Output the [x, y] coordinate of the center of the cell containing the given text.  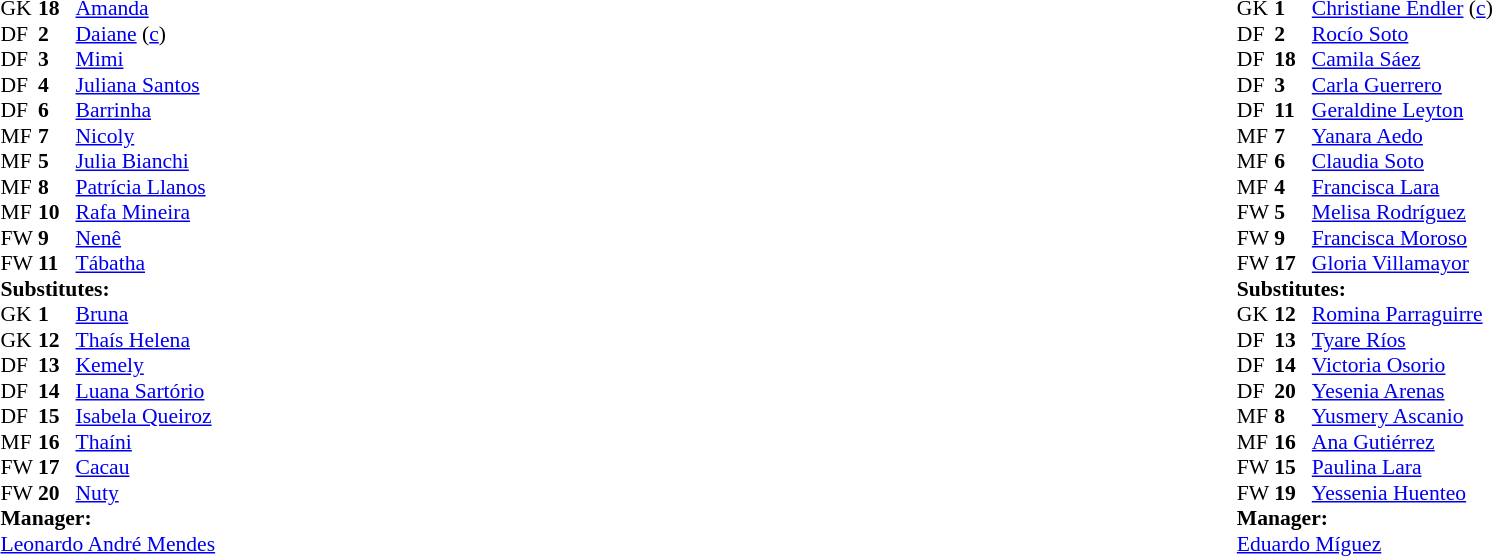
Tábatha [146, 263]
Substitutes: [108, 289]
Kemely [146, 365]
Nuty [146, 493]
Manager: [108, 519]
Isabela Queiroz [146, 417]
Cacau [146, 467]
Rafa Mineira [146, 213]
Julia Bianchi [146, 161]
Patrícia Llanos [146, 187]
Nicoly [146, 136]
Daiane (c) [146, 34]
1 [57, 315]
Bruna [146, 315]
Mimi [146, 59]
Thaíni [146, 442]
Thaís Helena [146, 340]
19 [1293, 493]
18 [1293, 59]
10 [57, 213]
Barrinha [146, 111]
Luana Sartório [146, 391]
Nenê [146, 238]
Juliana Santos [146, 85]
